For the text-containing cell, return its midpoint in [X, Y] coordinate format. 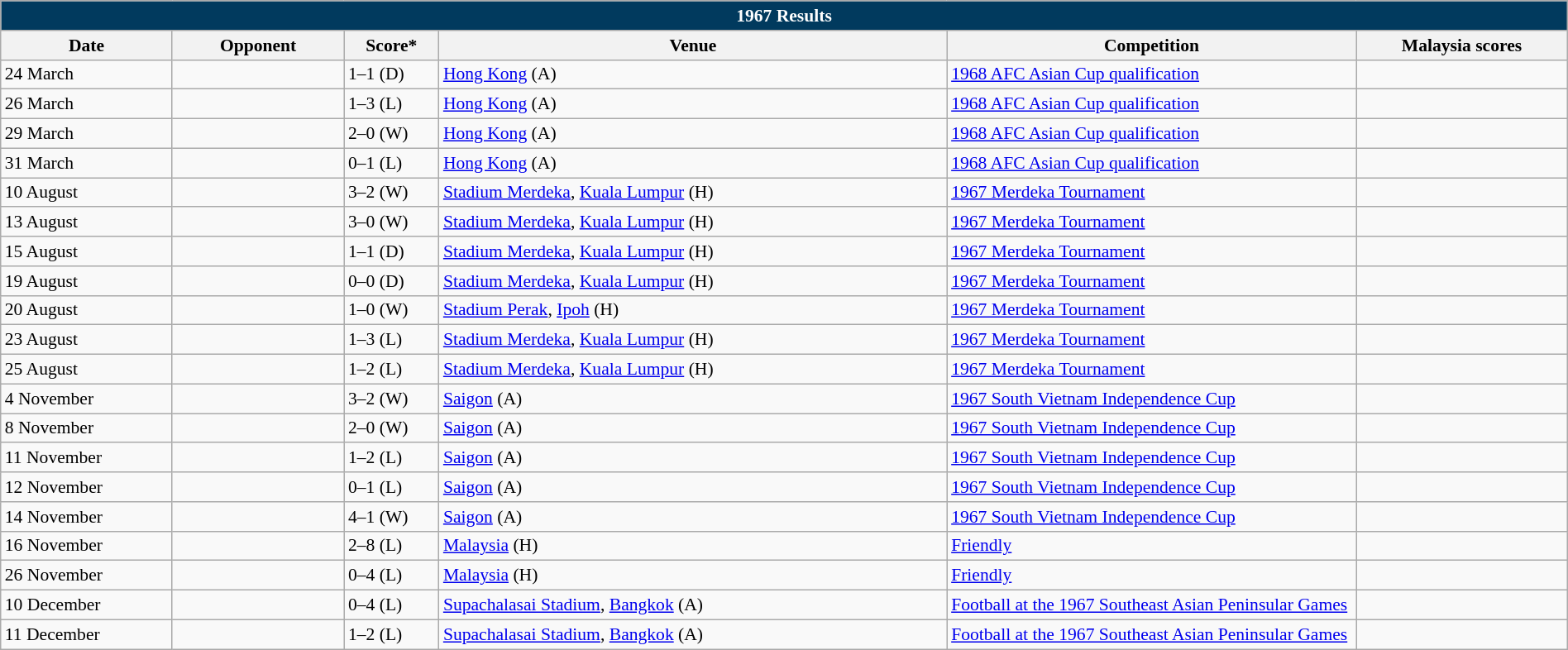
31 March [87, 163]
10 December [87, 605]
26 November [87, 576]
13 August [87, 222]
Competition [1151, 45]
19 August [87, 281]
Opponent [258, 45]
Score* [392, 45]
11 December [87, 634]
11 November [87, 458]
Date [87, 45]
12 November [87, 487]
Stadium Perak, Ipoh (H) [693, 310]
26 March [87, 104]
Malaysia scores [1462, 45]
16 November [87, 546]
23 August [87, 340]
24 March [87, 74]
15 August [87, 251]
4–1 (W) [392, 517]
20 August [87, 310]
0–0 (D) [392, 281]
1967 Results [784, 16]
3–0 (W) [392, 222]
Venue [693, 45]
1–0 (W) [392, 310]
2–8 (L) [392, 546]
10 August [87, 193]
4 November [87, 399]
29 March [87, 134]
25 August [87, 370]
8 November [87, 428]
14 November [87, 517]
